Detect which cell encompasses the target text, then output its [X, Y] center coordinate. 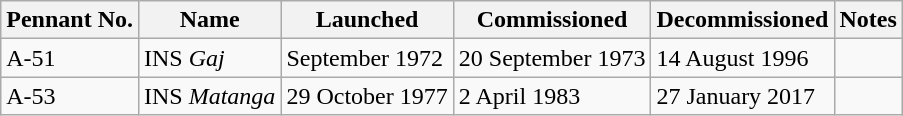
14 August 1996 [742, 58]
A-51 [70, 58]
Name [209, 20]
INS Gaj [209, 58]
20 September 1973 [552, 58]
Pennant No. [70, 20]
INS Matanga [209, 96]
29 October 1977 [367, 96]
27 January 2017 [742, 96]
Decommissioned [742, 20]
Launched [367, 20]
A-53 [70, 96]
Commissioned [552, 20]
September 1972 [367, 58]
Notes [868, 20]
2 April 1983 [552, 96]
